Detect which cell encompasses the target text, then output its [x, y] center coordinate. 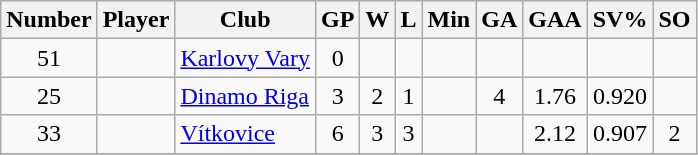
SO [674, 20]
Dinamo Riga [246, 96]
1 [408, 96]
Number [49, 20]
0.907 [620, 134]
0 [337, 58]
0.920 [620, 96]
SV% [620, 20]
Club [246, 20]
Player [136, 20]
GP [337, 20]
Min [449, 20]
Karlovy Vary [246, 58]
33 [49, 134]
4 [500, 96]
GAA [555, 20]
2.12 [555, 134]
25 [49, 96]
L [408, 20]
6 [337, 134]
Vítkovice [246, 134]
51 [49, 58]
GA [500, 20]
1.76 [555, 96]
W [378, 20]
